Identify which cell holds the provided text, then report its (x, y) central coordinate. 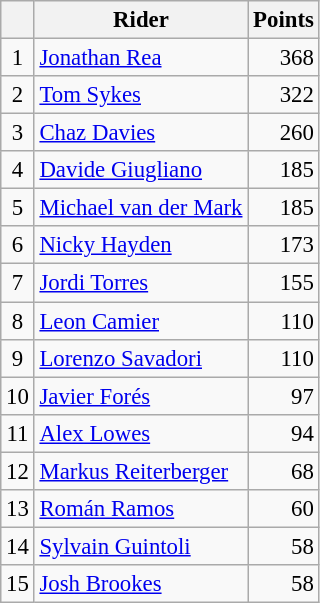
173 (284, 245)
Josh Brookes (141, 584)
14 (18, 546)
12 (18, 471)
368 (284, 58)
3 (18, 133)
60 (284, 509)
Points (284, 20)
9 (18, 358)
Davide Giugliano (141, 170)
Jonathan Rea (141, 58)
68 (284, 471)
2 (18, 95)
260 (284, 133)
Román Ramos (141, 509)
10 (18, 396)
Michael van der Mark (141, 208)
322 (284, 95)
11 (18, 433)
Lorenzo Savadori (141, 358)
13 (18, 509)
Rider (141, 20)
Jordi Torres (141, 283)
Javier Forés (141, 396)
155 (284, 283)
5 (18, 208)
Alex Lowes (141, 433)
8 (18, 321)
Chaz Davies (141, 133)
Markus Reiterberger (141, 471)
Leon Camier (141, 321)
97 (284, 396)
6 (18, 245)
Nicky Hayden (141, 245)
7 (18, 283)
94 (284, 433)
4 (18, 170)
Tom Sykes (141, 95)
Sylvain Guintoli (141, 546)
1 (18, 58)
15 (18, 584)
